Determine the (X, Y) coordinate at the center of the cell enclosing the given text.  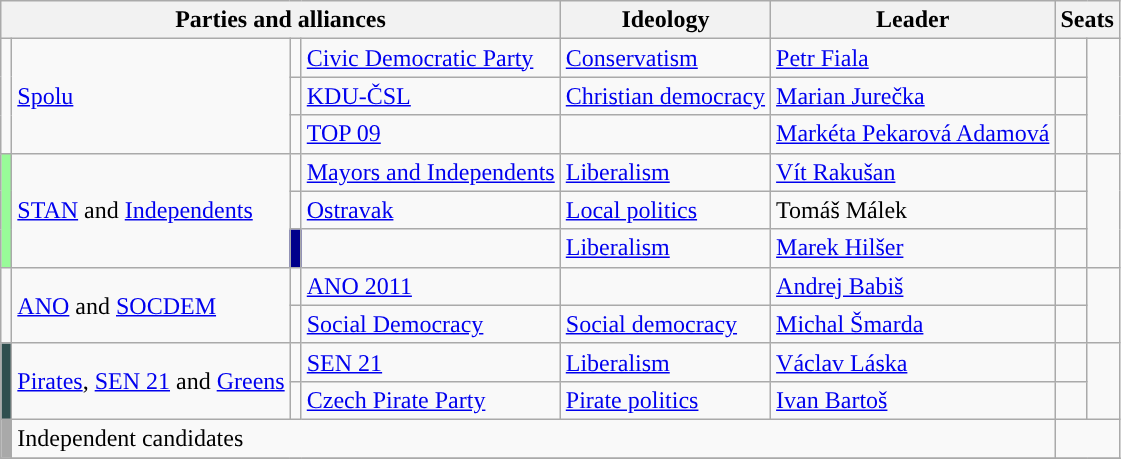
Marek Hilšer (913, 248)
Civic Democratic Party (430, 58)
Ideology (665, 20)
Christian democracy (665, 96)
Petr Fiala (913, 58)
Pirates, SEN 21 and Greens (151, 381)
TOP 09 (430, 134)
Seats (1087, 20)
Social democracy (665, 324)
STAN and Independents (151, 210)
Pirate politics (665, 400)
Local politics (665, 210)
Andrej Babiš (913, 286)
KDU-ČSL (430, 96)
ANO and SOCDEM (151, 305)
Tomáš Málek (913, 210)
Conservatism (665, 58)
Michal Šmarda (913, 324)
Social Democracy (430, 324)
Markéta Pekarová Adamová (913, 134)
Mayors and Independents (430, 172)
Parties and alliances (281, 20)
Czech Pirate Party (430, 400)
ANO 2011 (430, 286)
Ivan Bartoš (913, 400)
Vít Rakušan (913, 172)
Independent candidates (534, 438)
SEN 21 (430, 362)
Spolu (151, 96)
Marian Jurečka (913, 96)
Václav Láska (913, 362)
Leader (913, 20)
Ostravak (430, 210)
